Find where the given text appears and provide that cell's center as [x, y] coordinate. 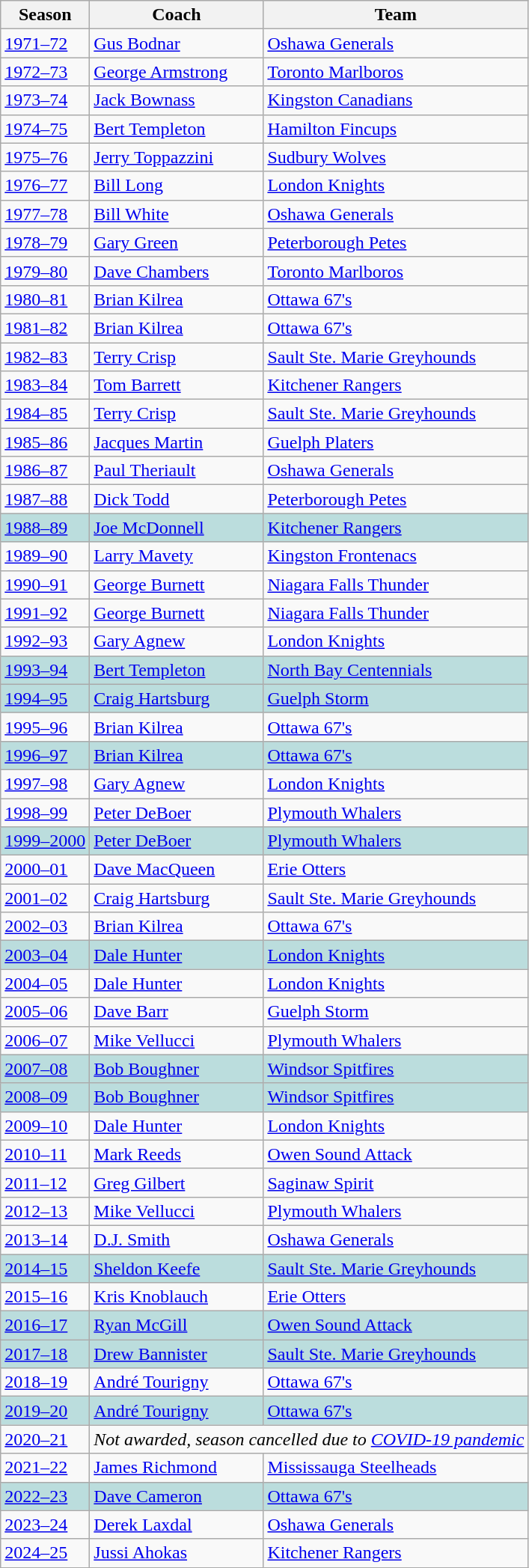
2004–05 [45, 983]
1973–74 [45, 100]
1997–98 [45, 784]
George Armstrong [177, 72]
Derek Laxdal [177, 1525]
Kris Knoblauch [177, 1297]
1998–99 [45, 812]
2014–15 [45, 1269]
1978–79 [45, 242]
Joe McDonnell [177, 528]
1979–80 [45, 271]
Dick Todd [177, 499]
2007–08 [45, 1069]
2020–21 [45, 1439]
Greg Gilbert [177, 1183]
Gus Bodnar [177, 43]
1986–87 [45, 471]
Mark Reeds [177, 1154]
2001–02 [45, 898]
2019–20 [45, 1411]
2015–16 [45, 1297]
1972–73 [45, 72]
1983–84 [45, 385]
North Bay Centennials [396, 670]
1991–92 [45, 613]
Jerry Toppazzini [177, 157]
Kingston Frontenacs [396, 556]
2018–19 [45, 1382]
2005–06 [45, 1012]
Sudbury Wolves [396, 157]
Bill White [177, 214]
Team [396, 15]
Saginaw Spirit [396, 1183]
1992–93 [45, 641]
1995–96 [45, 727]
2000–01 [45, 870]
2002–03 [45, 927]
Hamilton Fincups [396, 129]
James Richmond [177, 1468]
2023–24 [45, 1525]
1989–90 [45, 556]
2009–10 [45, 1126]
1987–88 [45, 499]
Mississauga Steelheads [396, 1468]
D.J. Smith [177, 1239]
Drew Bannister [177, 1354]
1976–77 [45, 186]
Dave Barr [177, 1012]
Jacques Martin [177, 442]
Sheldon Keefe [177, 1269]
1984–85 [45, 414]
1990–91 [45, 585]
1985–86 [45, 442]
1980–81 [45, 299]
Guelph Platers [396, 442]
2010–11 [45, 1154]
Coach [177, 15]
2017–18 [45, 1354]
2011–12 [45, 1183]
1975–76 [45, 157]
Season [45, 15]
2021–22 [45, 1468]
2016–17 [45, 1326]
Dave Cameron [177, 1496]
Kingston Canadians [396, 100]
2006–07 [45, 1040]
Dave Chambers [177, 271]
2022–23 [45, 1496]
1974–75 [45, 129]
Gary Green [177, 242]
2012–13 [45, 1211]
1993–94 [45, 670]
Paul Theriault [177, 471]
2008–09 [45, 1097]
Not awarded, season cancelled due to COVID-19 pandemic [309, 1439]
Larry Mavety [177, 556]
1982–83 [45, 357]
1996–97 [45, 755]
Dave MacQueen [177, 870]
1981–82 [45, 328]
1971–72 [45, 43]
Jussi Ahokas [177, 1553]
Bill Long [177, 186]
2013–14 [45, 1239]
Ryan McGill [177, 1326]
2024–25 [45, 1553]
1977–78 [45, 214]
2003–04 [45, 955]
Tom Barrett [177, 385]
1999–2000 [45, 841]
Jack Bownass [177, 100]
1994–95 [45, 698]
1988–89 [45, 528]
